For the text-containing cell, return its midpoint in (X, Y) coordinate format. 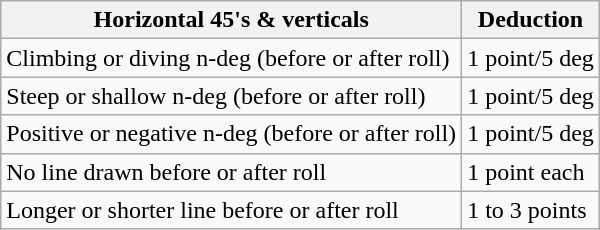
Deduction (531, 20)
Climbing or diving n-deg (before or after roll) (232, 58)
1 point each (531, 172)
Steep or shallow n-deg (before or after roll) (232, 96)
Horizontal 45's & verticals (232, 20)
Longer or shorter line before or after roll (232, 210)
1 to 3 points (531, 210)
No line drawn before or after roll (232, 172)
Positive or negative n-deg (before or after roll) (232, 134)
